Find where the given text appears and provide that cell's center as (X, Y) coordinate. 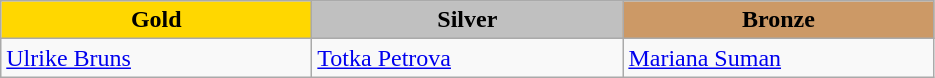
Ulrike Bruns (156, 58)
Mariana Suman (778, 58)
Gold (156, 20)
Silver (468, 20)
Totka Petrova (468, 58)
Bronze (778, 20)
